For the text-containing cell, return its midpoint in [x, y] coordinate format. 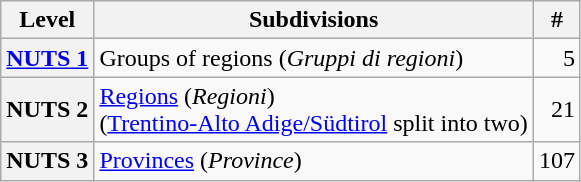
5 [556, 58]
21 [556, 110]
NUTS 2 [48, 110]
Groups of regions (Gruppi di regioni) [314, 58]
NUTS 3 [48, 161]
Regions (Regioni) (Trentino-Alto Adige/Südtirol split into two) [314, 110]
Level [48, 20]
Subdivisions [314, 20]
Provinces (Province) [314, 161]
NUTS 1 [48, 58]
# [556, 20]
107 [556, 161]
